Detect which cell encompasses the target text, then output its (x, y) center coordinate. 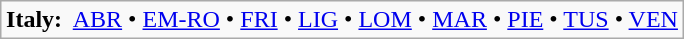
Italy: ABR • EM-RO • FRI • LIG • LOM • MAR • PIE • TUS • VEN (342, 20)
